Identify which cell holds the provided text, then report its [X, Y] central coordinate. 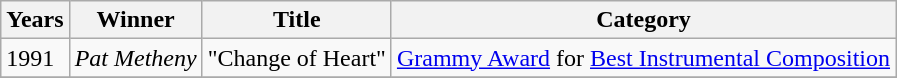
1991 [35, 58]
Title [296, 20]
Years [35, 20]
Category [643, 20]
Winner [136, 20]
Pat Metheny [136, 58]
"Change of Heart" [296, 58]
Grammy Award for Best Instrumental Composition [643, 58]
